From the cell containing the given text, extract its center point as [x, y] coordinate. 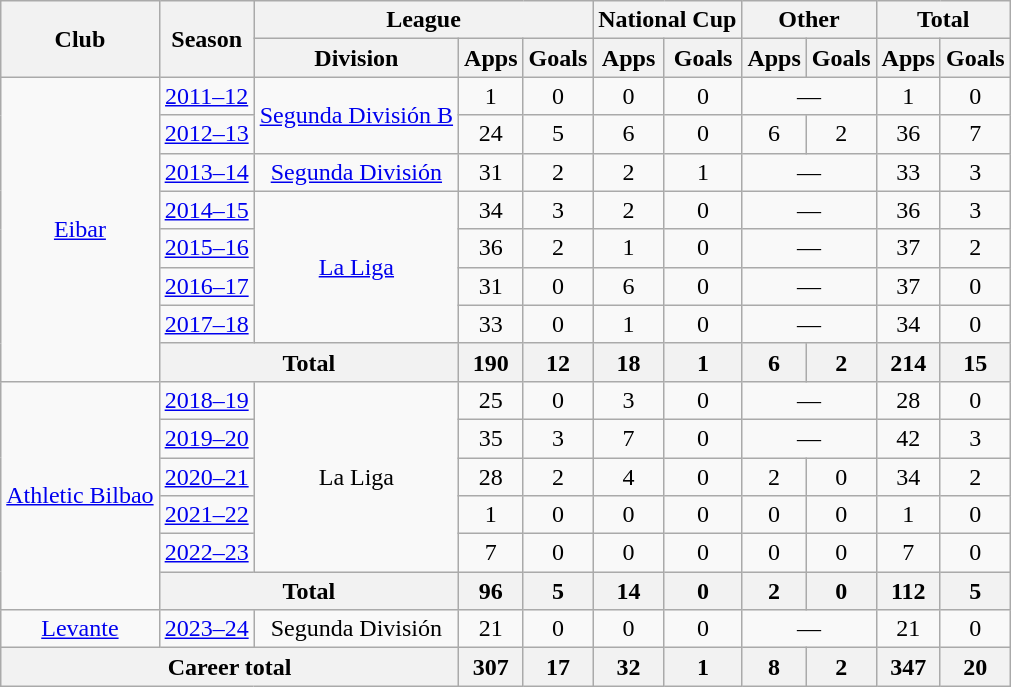
4 [629, 477]
8 [774, 667]
2018–19 [206, 400]
307 [491, 667]
96 [491, 591]
20 [975, 667]
National Cup [668, 20]
347 [908, 667]
32 [629, 667]
25 [491, 400]
Season [206, 39]
2019–20 [206, 438]
214 [908, 362]
2015–16 [206, 248]
190 [491, 362]
18 [629, 362]
24 [491, 134]
17 [558, 667]
Club [80, 39]
15 [975, 362]
2023–24 [206, 629]
2021–22 [206, 515]
Levante [80, 629]
2012–13 [206, 134]
Athletic Bilbao [80, 495]
2013–14 [206, 172]
14 [629, 591]
2020–21 [206, 477]
2016–17 [206, 286]
12 [558, 362]
League [424, 20]
2014–15 [206, 210]
35 [491, 438]
Career total [230, 667]
Segunda División B [356, 115]
2011–12 [206, 96]
2017–18 [206, 324]
Division [356, 58]
Eibar [80, 229]
112 [908, 591]
Other [809, 20]
42 [908, 438]
2022–23 [206, 553]
